Identify which cell holds the provided text, then report its [x, y] central coordinate. 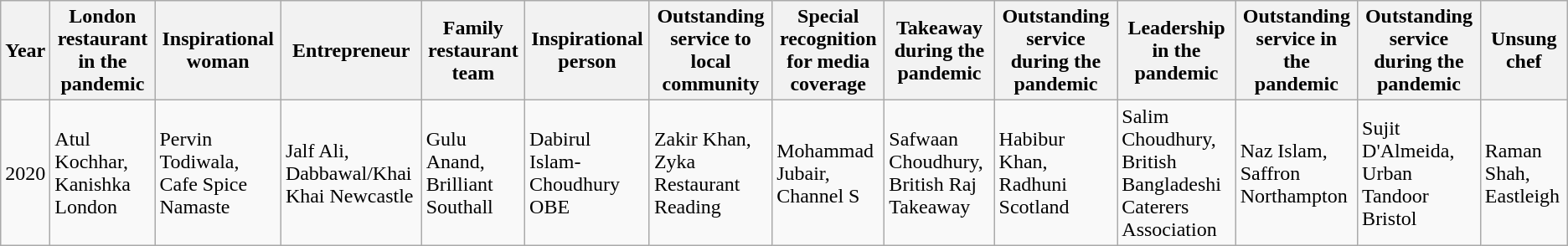
Leadership in the pandemic [1176, 50]
Gulu Anand, Brilliant Southall [472, 172]
Habibur Khan, Radhuni Scotland [1055, 172]
Safwaan Choudhury, British Raj Takeaway [940, 172]
Outstanding service to local community [710, 50]
Jalf Ali, Dabbawal/Khai Khai Newcastle [351, 172]
Inspirational woman [218, 50]
2020 [25, 172]
Inspirational person [588, 50]
Raman Shah, Eastleigh [1524, 172]
Special recognition for media coverage [828, 50]
Dabirul Islam-Choudhury OBE [588, 172]
Pervin Todiwala, Cafe Spice Namaste [218, 172]
Unsung chef [1524, 50]
Family restaurant team [472, 50]
Atul Kochhar, Kanishka London [102, 172]
Mohammad Jubair, Channel S [828, 172]
Sujit D'Almeida, Urban Tandoor Bristol [1419, 172]
Entrepreneur [351, 50]
Year [25, 50]
Outstanding service in the pandemic [1297, 50]
London restaurant in the pandemic [102, 50]
Takeaway during the pandemic [940, 50]
Salim Choudhury, British Bangladeshi Caterers Association [1176, 172]
Zakir Khan, Zyka Restaurant Reading [710, 172]
Naz Islam, Saffron Northampton [1297, 172]
